Extract the [X, Y] coordinate from the center of the cell holding the provided text.  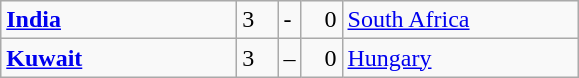
India [119, 20]
– [290, 58]
Hungary [460, 58]
Kuwait [119, 58]
South Africa [460, 20]
- [290, 20]
